Search for the cell housing the specified text and yield its (X, Y) center coordinate. 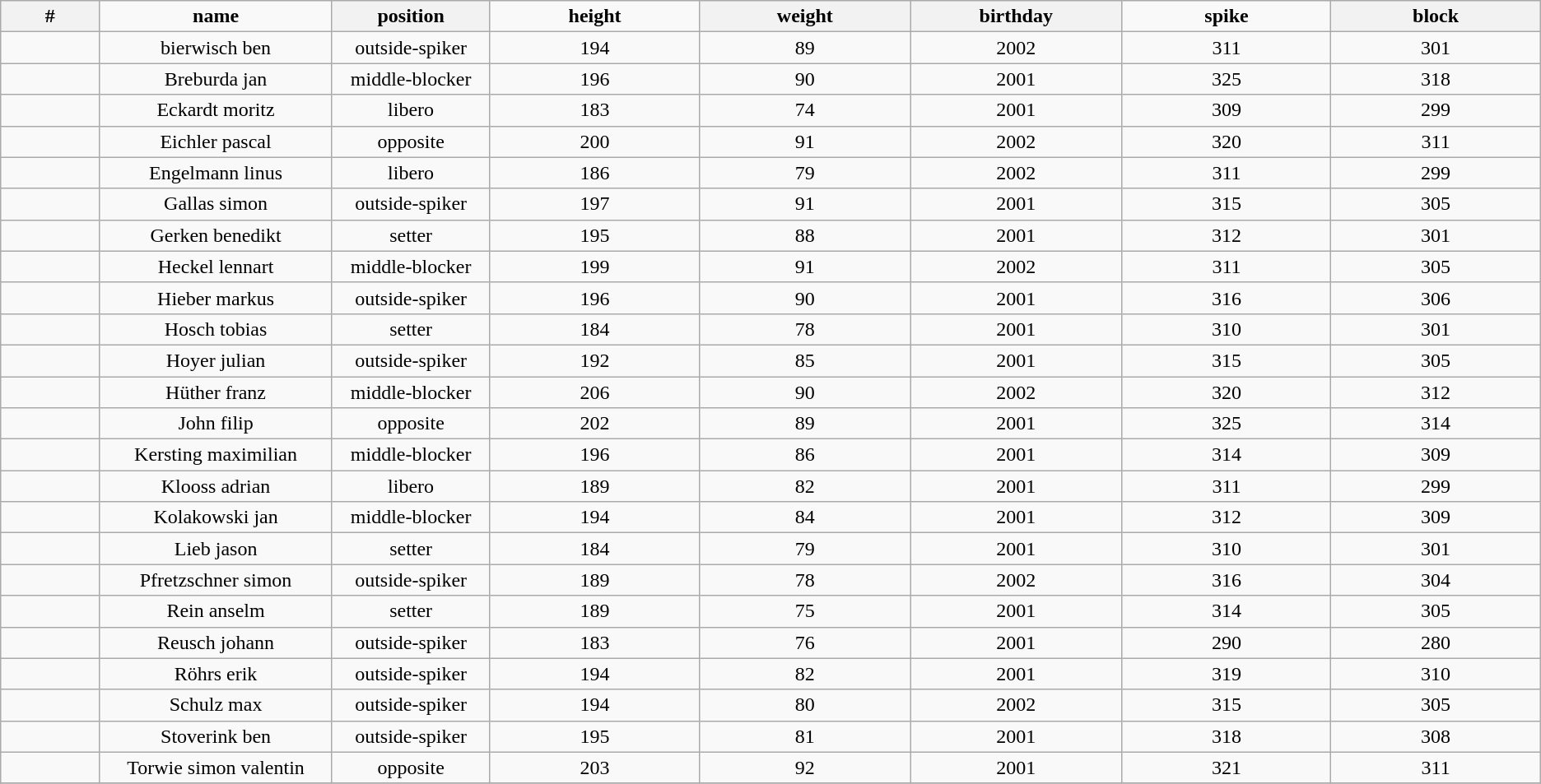
position (411, 16)
Kolakowski jan (216, 517)
Klooss adrian (216, 486)
304 (1436, 580)
199 (594, 267)
Breburda jan (216, 79)
Reusch johann (216, 643)
Engelmann linus (216, 173)
Eckardt moritz (216, 110)
John filip (216, 424)
Hosch tobias (216, 329)
80 (805, 705)
186 (594, 173)
name (216, 16)
block (1436, 16)
birthday (1017, 16)
319 (1227, 674)
81 (805, 736)
206 (594, 392)
Torwie simon valentin (216, 768)
84 (805, 517)
Gerken benedikt (216, 235)
321 (1227, 768)
weight (805, 16)
Heckel lennart (216, 267)
# (50, 16)
200 (594, 141)
Gallas simon (216, 204)
203 (594, 768)
306 (1436, 298)
bierwisch ben (216, 48)
Lieb jason (216, 549)
86 (805, 455)
Schulz max (216, 705)
197 (594, 204)
Rein anselm (216, 611)
Eichler pascal (216, 141)
Stoverink ben (216, 736)
76 (805, 643)
290 (1227, 643)
92 (805, 768)
Hüther franz (216, 392)
spike (1227, 16)
75 (805, 611)
Pfretzschner simon (216, 580)
Hieber markus (216, 298)
Hoyer julian (216, 360)
85 (805, 360)
74 (805, 110)
Kersting maximilian (216, 455)
280 (1436, 643)
height (594, 16)
192 (594, 360)
308 (1436, 736)
Röhrs erik (216, 674)
88 (805, 235)
202 (594, 424)
